Detect which cell encompasses the target text, then output its (X, Y) center coordinate. 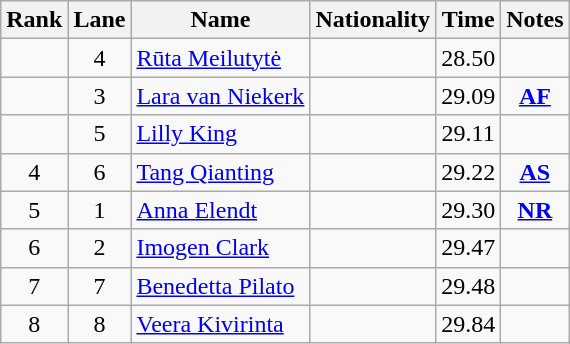
Anna Elendt (220, 210)
Imogen Clark (220, 248)
Lara van Niekerk (220, 96)
29.11 (468, 134)
Nationality (373, 20)
Tang Qianting (220, 172)
Veera Kivirinta (220, 324)
AF (535, 96)
29.47 (468, 248)
28.50 (468, 58)
3 (100, 96)
Rank (34, 20)
1 (100, 210)
Lilly King (220, 134)
Name (220, 20)
Rūta Meilutytė (220, 58)
Lane (100, 20)
29.22 (468, 172)
29.30 (468, 210)
NR (535, 210)
Time (468, 20)
AS (535, 172)
29.09 (468, 96)
2 (100, 248)
Benedetta Pilato (220, 286)
29.48 (468, 286)
29.84 (468, 324)
Notes (535, 20)
